Return [X, Y] of the center of cell containing provided text 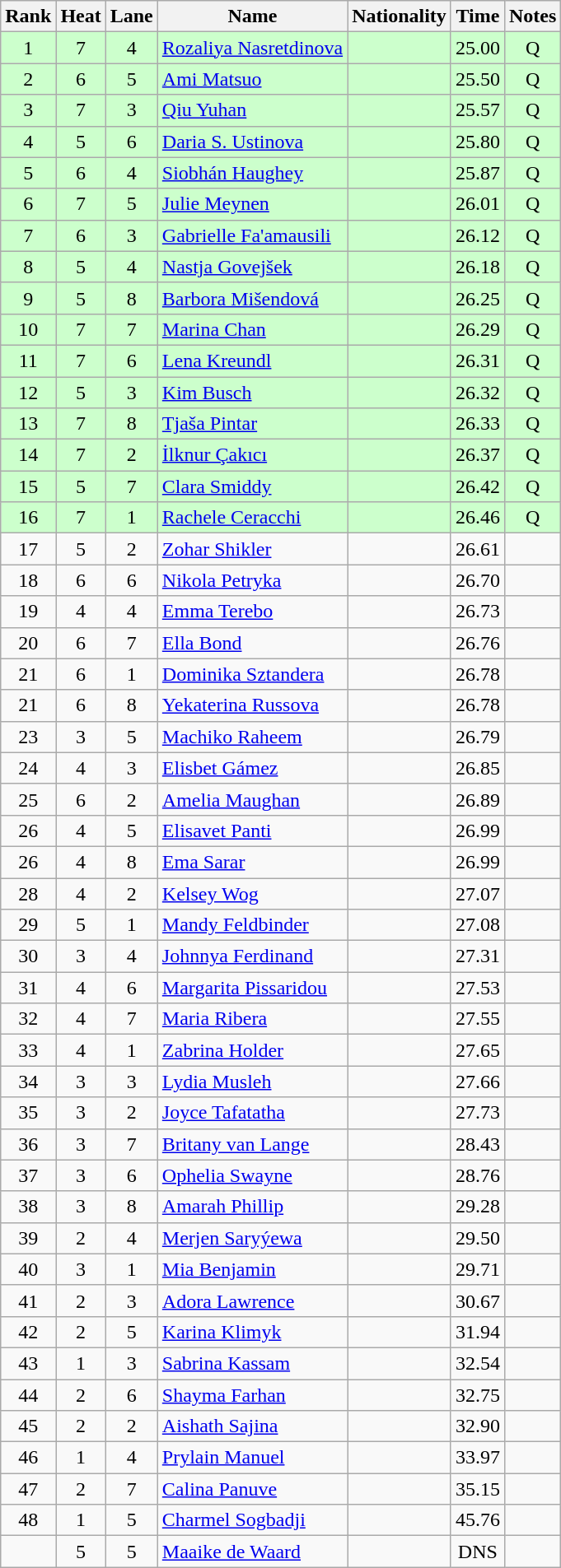
28.43 [478, 1144]
Dominika Sztandera [252, 674]
Notes [532, 16]
45.76 [478, 1520]
33 [28, 1050]
20 [28, 643]
33.97 [478, 1458]
26.37 [478, 455]
45 [28, 1426]
29.71 [478, 1269]
37 [28, 1175]
32.90 [478, 1426]
26.76 [478, 643]
DNS [478, 1552]
27.73 [478, 1113]
28.76 [478, 1175]
27.55 [478, 1019]
Kelsey Wog [252, 893]
Ema Sarar [252, 862]
26.33 [478, 424]
Emma Terebo [252, 612]
Lydia Musleh [252, 1082]
35 [28, 1113]
Nikola Petryka [252, 580]
41 [28, 1300]
Julie Meynen [252, 204]
Ella Bond [252, 643]
Amarah Phillip [252, 1207]
32.54 [478, 1363]
47 [28, 1489]
30.67 [478, 1300]
30 [28, 956]
29 [28, 925]
26.79 [478, 737]
Calina Panuve [252, 1489]
Heat [81, 16]
Johnnya Ferdinand [252, 956]
27.53 [478, 988]
Joyce Tafatatha [252, 1113]
Daria S. Ustinova [252, 142]
14 [28, 455]
26.12 [478, 235]
11 [28, 361]
Marina Chan [252, 329]
26.29 [478, 329]
Lane [132, 16]
Sabrina Kassam [252, 1363]
Merjen Saryýewa [252, 1238]
25.80 [478, 142]
29.50 [478, 1238]
15 [28, 486]
27.08 [478, 925]
Mia Benjamin [252, 1269]
Nationality [400, 16]
Ami Matsuo [252, 79]
32.75 [478, 1395]
Rachele Ceracchi [252, 518]
38 [28, 1207]
26.01 [478, 204]
Maria Ribera [252, 1019]
25.50 [478, 79]
23 [28, 737]
42 [28, 1332]
Ophelia Swayne [252, 1175]
Clara Smiddy [252, 486]
19 [28, 612]
29.28 [478, 1207]
Maaike de Waard [252, 1552]
27.65 [478, 1050]
Elisavet Panti [252, 831]
Prylain Manuel [252, 1458]
43 [28, 1363]
Yekaterina Russova [252, 705]
34 [28, 1082]
Britany van Lange [252, 1144]
Aishath Sajina [252, 1426]
Tjaša Pintar [252, 424]
40 [28, 1269]
24 [28, 768]
25.00 [478, 48]
Zohar Shikler [252, 549]
25.87 [478, 173]
26.32 [478, 393]
26.31 [478, 361]
25.57 [478, 110]
Kim Busch [252, 393]
17 [28, 549]
48 [28, 1520]
44 [28, 1395]
Time [478, 16]
12 [28, 393]
Machiko Raheem [252, 737]
Zabrina Holder [252, 1050]
Karina Klimyk [252, 1332]
26.85 [478, 768]
26.46 [478, 518]
Qiu Yuhan [252, 110]
26.61 [478, 549]
32 [28, 1019]
36 [28, 1144]
Shayma Farhan [252, 1395]
35.15 [478, 1489]
10 [28, 329]
28 [28, 893]
26.25 [478, 298]
39 [28, 1238]
27.66 [478, 1082]
Lena Kreundl [252, 361]
26.42 [478, 486]
13 [28, 424]
26.89 [478, 799]
27.07 [478, 893]
31 [28, 988]
Siobhán Haughey [252, 173]
Rank [28, 16]
Adora Lawrence [252, 1300]
18 [28, 580]
26.70 [478, 580]
Charmel Sogbadji [252, 1520]
Elisbet Gámez [252, 768]
Barbora Mišendová [252, 298]
16 [28, 518]
46 [28, 1458]
Name [252, 16]
25 [28, 799]
İlknur Çakıcı [252, 455]
Mandy Feldbinder [252, 925]
Gabrielle Fa'amausili [252, 235]
Nastja Govejšek [252, 267]
27.31 [478, 956]
26.18 [478, 267]
Margarita Pissaridou [252, 988]
9 [28, 298]
31.94 [478, 1332]
Rozaliya Nasretdinova [252, 48]
26.73 [478, 612]
Amelia Maughan [252, 799]
